Identify which cell holds the provided text, then report its (x, y) central coordinate. 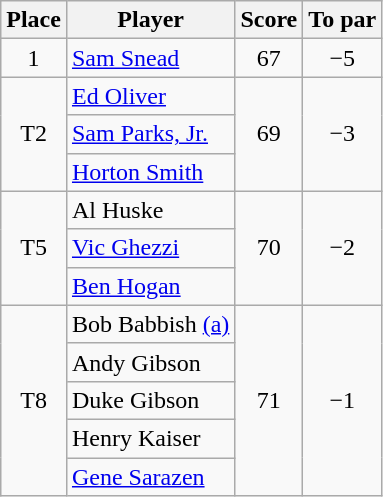
71 (269, 400)
70 (269, 248)
−2 (342, 248)
−5 (342, 58)
Gene Sarazen (150, 477)
67 (269, 58)
Score (269, 20)
Sam Snead (150, 58)
Player (150, 20)
Henry Kaiser (150, 438)
Ed Oliver (150, 96)
T8 (34, 400)
Al Huske (150, 210)
T2 (34, 134)
Horton Smith (150, 172)
Ben Hogan (150, 286)
Andy Gibson (150, 362)
Duke Gibson (150, 400)
Vic Ghezzi (150, 248)
To par (342, 20)
T5 (34, 248)
−1 (342, 400)
69 (269, 134)
−3 (342, 134)
1 (34, 58)
Sam Parks, Jr. (150, 134)
Place (34, 20)
Bob Babbish (a) (150, 324)
